Locate the cell with the specified text and output its (x, y) center coordinate. 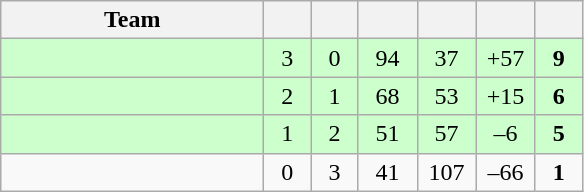
94 (388, 58)
+15 (506, 96)
6 (558, 96)
9 (558, 58)
37 (446, 58)
–66 (506, 172)
51 (388, 134)
53 (446, 96)
–6 (506, 134)
41 (388, 172)
57 (446, 134)
68 (388, 96)
5 (558, 134)
Team (132, 20)
+57 (506, 58)
107 (446, 172)
